Return the (X, Y) coordinate for the center point of the cell that contains the specified text.  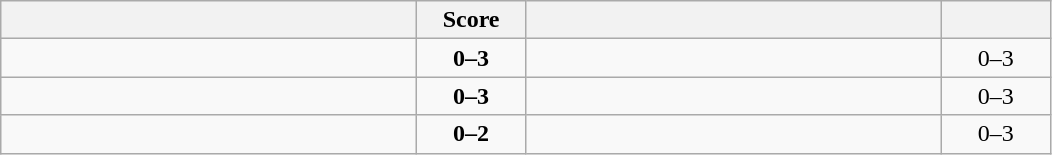
Score (472, 20)
0–2 (472, 134)
